Return [X, Y] of the center of cell containing provided text 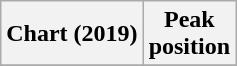
Peakposition [189, 34]
Chart (2019) [72, 34]
